Pinpoint the cell where the given text exists, returning its (X, Y) midpoint coordinate. 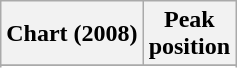
Peakposition (189, 34)
Chart (2008) (72, 34)
